Output the (x, y) coordinate of the center of the cell containing the given text.  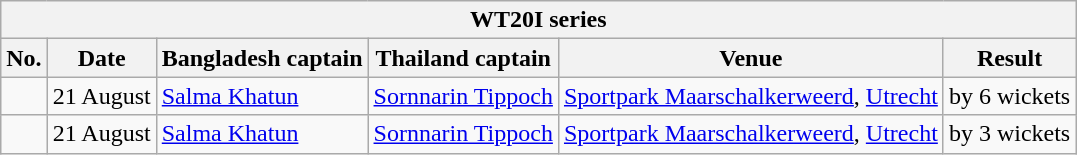
Venue (750, 58)
by 3 wickets (1009, 134)
WT20I series (538, 20)
Date (102, 58)
Bangladesh captain (262, 58)
Result (1009, 58)
by 6 wickets (1009, 96)
Thailand captain (463, 58)
No. (24, 58)
